Return the (X, Y) coordinate for the center point of the cell that contains the specified text.  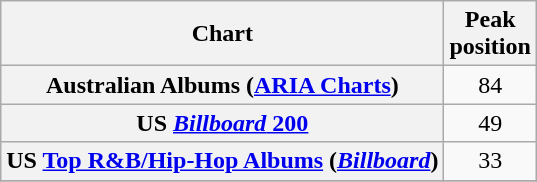
Peakposition (490, 34)
Chart (222, 34)
US Billboard 200 (222, 123)
US Top R&B/Hip-Hop Albums (Billboard) (222, 161)
84 (490, 85)
Australian Albums (ARIA Charts) (222, 85)
33 (490, 161)
49 (490, 123)
